Detect which cell encompasses the target text, then output its [X, Y] center coordinate. 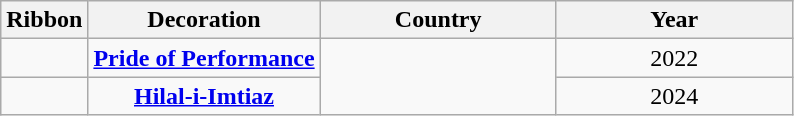
2022 [674, 58]
Ribbon [44, 20]
Decoration [204, 20]
Pride of Performance [204, 58]
Hilal-i-Imtiaz [204, 96]
Year [674, 20]
Country [438, 20]
2024 [674, 96]
